Locate the cell with the specified text and output its (x, y) center coordinate. 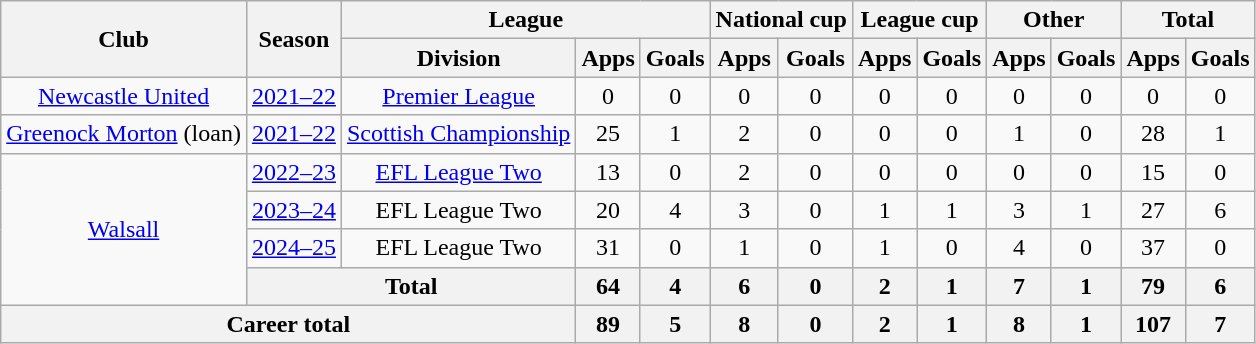
2023–24 (294, 210)
Newcastle United (124, 96)
Division (458, 58)
13 (608, 172)
Career total (288, 324)
25 (608, 134)
Scottish Championship (458, 134)
League cup (919, 20)
Greenock Morton (loan) (124, 134)
28 (1153, 134)
27 (1153, 210)
31 (608, 248)
64 (608, 286)
National cup (781, 20)
2024–25 (294, 248)
5 (675, 324)
2022–23 (294, 172)
37 (1153, 248)
League (526, 20)
Premier League (458, 96)
Season (294, 39)
89 (608, 324)
107 (1153, 324)
15 (1153, 172)
20 (608, 210)
Walsall (124, 229)
Other (1054, 20)
Club (124, 39)
79 (1153, 286)
